Locate the cell with the specified text and output its [x, y] center coordinate. 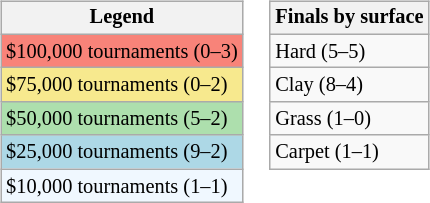
Legend [122, 18]
$25,000 tournaments (9–2) [122, 152]
Clay (8–4) [349, 85]
Finals by surface [349, 18]
Carpet (1–1) [349, 152]
$75,000 tournaments (0–2) [122, 85]
$10,000 tournaments (1–1) [122, 186]
$100,000 tournaments (0–3) [122, 51]
Hard (5–5) [349, 51]
$50,000 tournaments (5–2) [122, 119]
Grass (1–0) [349, 119]
